Extract the [x, y] coordinate from the center of the cell holding the provided text.  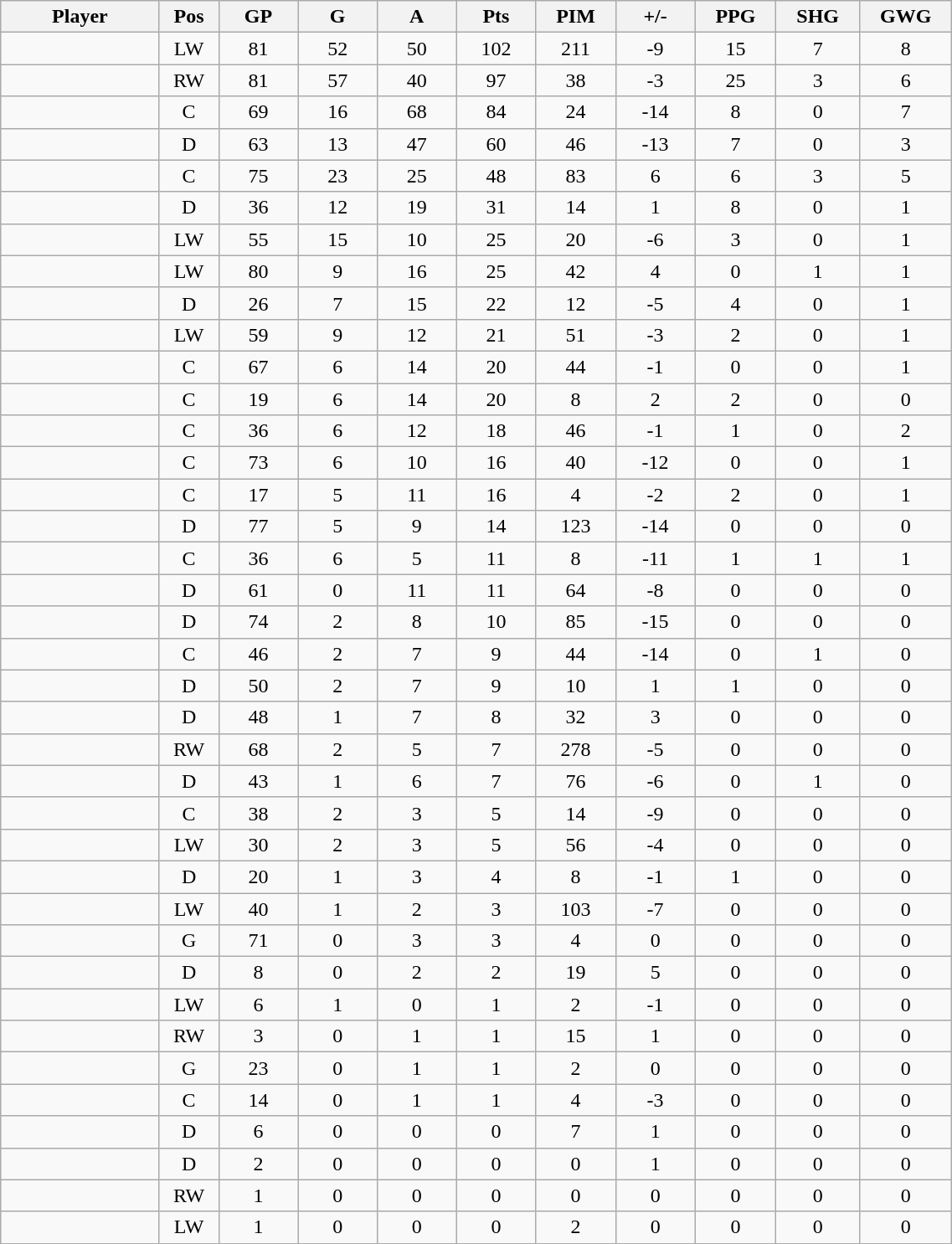
67 [258, 367]
64 [576, 590]
+/- [655, 17]
-2 [655, 495]
-7 [655, 908]
-4 [655, 845]
83 [576, 176]
55 [258, 239]
84 [496, 112]
211 [576, 49]
71 [258, 941]
-11 [655, 558]
24 [576, 112]
97 [496, 80]
75 [258, 176]
57 [338, 80]
-13 [655, 144]
43 [258, 781]
61 [258, 590]
GP [258, 17]
69 [258, 112]
77 [258, 527]
31 [496, 208]
17 [258, 495]
13 [338, 144]
-12 [655, 463]
60 [496, 144]
21 [496, 335]
103 [576, 908]
102 [496, 49]
-15 [655, 622]
42 [576, 271]
-8 [655, 590]
Pts [496, 17]
74 [258, 622]
80 [258, 271]
59 [258, 335]
63 [258, 144]
PIM [576, 17]
Player [80, 17]
18 [496, 431]
30 [258, 845]
52 [338, 49]
PPG [735, 17]
56 [576, 845]
85 [576, 622]
73 [258, 463]
GWG [905, 17]
32 [576, 717]
26 [258, 303]
Pos [189, 17]
47 [417, 144]
278 [576, 749]
123 [576, 527]
A [417, 17]
76 [576, 781]
SHG [818, 17]
22 [496, 303]
51 [576, 335]
